Identify which cell holds the provided text, then report its [X, Y] central coordinate. 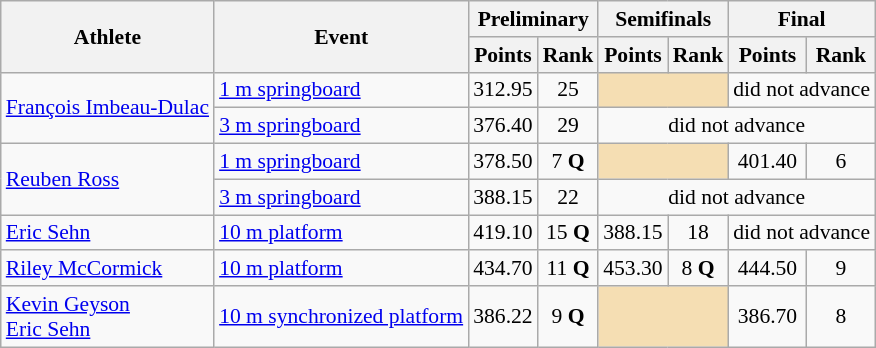
22 [568, 197]
François Imbeau-Dulac [108, 108]
453.30 [632, 269]
Kevin GeysonEric Sehn [108, 316]
11 Q [568, 269]
Riley McCormick [108, 269]
9 Q [568, 316]
7 Q [568, 162]
6 [841, 162]
Reuben Ross [108, 180]
376.40 [502, 126]
9 [841, 269]
Final [802, 19]
378.50 [502, 162]
10 m synchronized platform [341, 316]
Athlete [108, 36]
Event [341, 36]
15 Q [568, 233]
18 [698, 233]
Eric Sehn [108, 233]
312.95 [502, 90]
Preliminary [533, 19]
401.40 [767, 162]
386.70 [767, 316]
29 [568, 126]
25 [568, 90]
8 Q [698, 269]
419.10 [502, 233]
444.50 [767, 269]
386.22 [502, 316]
Semifinals [663, 19]
434.70 [502, 269]
8 [841, 316]
